Search for the cell housing the specified text and yield its (x, y) center coordinate. 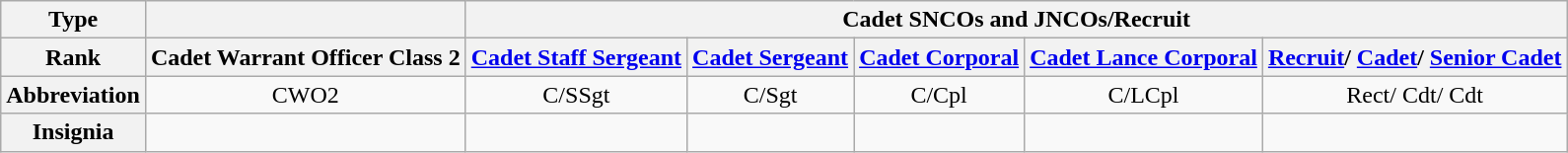
Rank (73, 57)
Abbreviation (73, 95)
Cadet Lance Corporal (1144, 57)
Type (73, 20)
Cadet SNCOs and JNCOs/Recruit (1016, 20)
Insignia (73, 132)
Cadet Sergeant (771, 57)
Rect/ Cdt/ Cdt (1414, 95)
C/LCpl (1144, 95)
Cadet Warrant Officer Class 2 (306, 57)
CWO2 (306, 95)
Cadet Staff Sergeant (576, 57)
C/SSgt (576, 95)
C/Cpl (939, 95)
Cadet Corporal (939, 57)
C/Sgt (771, 95)
Recruit/ Cadet/ Senior Cadet (1414, 57)
